Extract the (x, y) coordinate from the center of the cell holding the provided text.  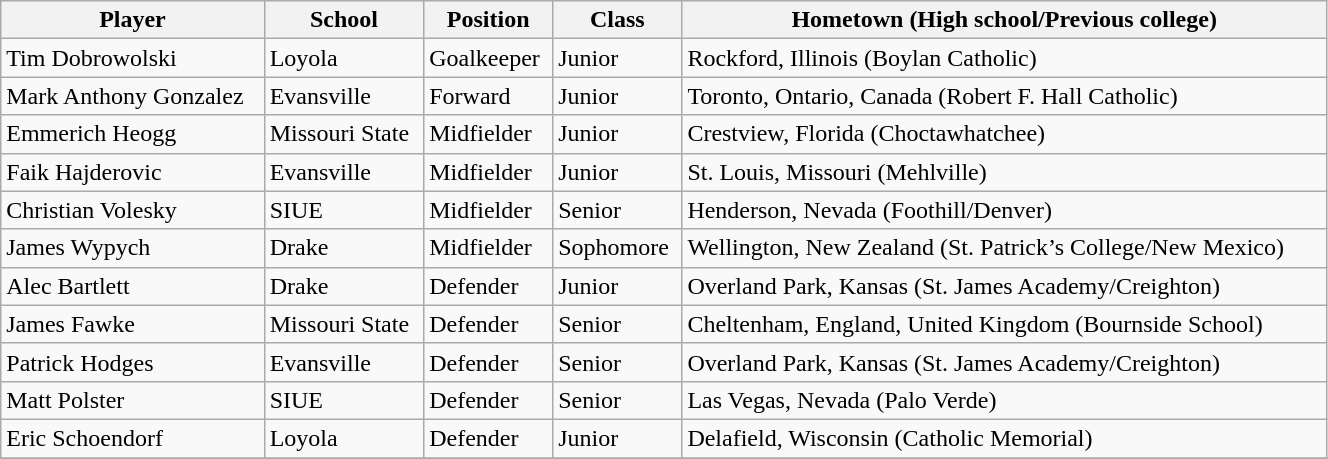
Faik Hajderovic (132, 172)
James Wypych (132, 248)
Goalkeeper (488, 58)
Position (488, 20)
School (344, 20)
Tim Dobrowolski (132, 58)
Wellington, New Zealand (St. Patrick’s College/New Mexico) (1004, 248)
Matt Polster (132, 400)
Crestview, Florida (Choctawhatchee) (1004, 134)
Hometown (High school/Previous college) (1004, 20)
Rockford, Illinois (Boylan Catholic) (1004, 58)
Las Vegas, Nevada (Palo Verde) (1004, 400)
Alec Bartlett (132, 286)
Class (618, 20)
Delafield, Wisconsin (Catholic Memorial) (1004, 438)
Cheltenham, England, United Kingdom (Bournside School) (1004, 324)
Toronto, Ontario, Canada (Robert F. Hall Catholic) (1004, 96)
Mark Anthony Gonzalez (132, 96)
James Fawke (132, 324)
Sophomore (618, 248)
St. Louis, Missouri (Mehlville) (1004, 172)
Forward (488, 96)
Henderson, Nevada (Foothill/Denver) (1004, 210)
Eric Schoendorf (132, 438)
Christian Volesky (132, 210)
Emmerich Heogg (132, 134)
Patrick Hodges (132, 362)
Player (132, 20)
